Locate the cell with the specified text and output its (X, Y) center coordinate. 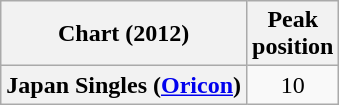
10 (293, 85)
Chart (2012) (124, 34)
Peakposition (293, 34)
Japan Singles (Oricon) (124, 85)
